Search for the cell housing the specified text and yield its [x, y] center coordinate. 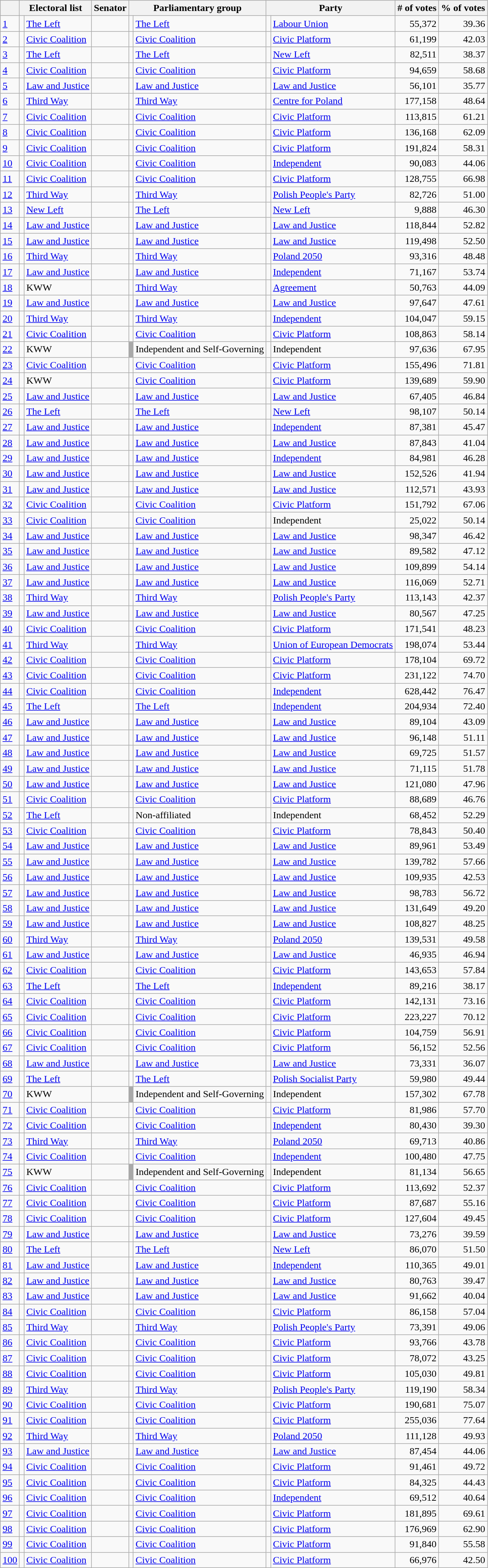
66.98 [463, 179]
190,681 [417, 1405]
57.70 [463, 1110]
49.06 [463, 1327]
49.44 [463, 1079]
46.42 [463, 536]
73,331 [417, 1063]
83 [10, 1296]
46.76 [463, 799]
43 [10, 675]
97,636 [417, 349]
68,452 [417, 815]
93,766 [417, 1343]
67.78 [463, 1094]
91 [10, 1420]
62 [10, 970]
178,104 [417, 660]
39.30 [463, 1125]
84,981 [417, 458]
98 [10, 1529]
109,899 [417, 567]
49.20 [463, 908]
47.12 [463, 551]
86,158 [417, 1312]
87,687 [417, 1203]
58.68 [463, 70]
35 [10, 551]
51.57 [463, 753]
110,365 [417, 1265]
55,372 [417, 24]
71,115 [417, 769]
46.94 [463, 955]
69,725 [417, 753]
16 [10, 256]
131,649 [417, 908]
90 [10, 1405]
37 [10, 582]
119,190 [417, 1389]
61 [10, 955]
9,888 [417, 210]
81 [10, 1265]
139,531 [417, 939]
155,496 [417, 365]
84,325 [417, 1482]
46.84 [463, 396]
63 [10, 986]
119,498 [417, 241]
104,759 [417, 1032]
139,782 [417, 861]
32 [10, 505]
94 [10, 1467]
91,840 [417, 1544]
48.64 [463, 101]
100 [10, 1560]
96 [10, 1498]
76.47 [463, 691]
77 [10, 1203]
72 [10, 1125]
78,843 [417, 830]
100,480 [417, 1156]
99 [10, 1544]
58.34 [463, 1389]
84 [10, 1312]
121,080 [417, 784]
97 [10, 1513]
71.81 [463, 365]
47.75 [463, 1156]
59,980 [417, 1079]
2 [10, 39]
42 [10, 660]
86 [10, 1343]
12 [10, 194]
81,986 [417, 1110]
628,442 [417, 691]
50,763 [417, 287]
51.11 [463, 738]
41.94 [463, 474]
14 [10, 225]
47.96 [463, 784]
223,227 [417, 1017]
49 [10, 769]
112,571 [417, 489]
70 [10, 1094]
82,726 [417, 194]
42.03 [463, 39]
108,863 [417, 334]
181,895 [417, 1513]
45 [10, 707]
51.78 [463, 769]
176,969 [417, 1529]
15 [10, 241]
39.59 [463, 1234]
46 [10, 722]
56.72 [463, 892]
74.70 [463, 675]
88 [10, 1374]
39.47 [463, 1281]
82,511 [417, 55]
191,824 [417, 148]
40.64 [463, 1498]
71 [10, 1110]
46,935 [417, 955]
75 [10, 1172]
89,216 [417, 986]
92 [10, 1435]
31 [10, 489]
58 [10, 908]
74 [10, 1156]
87 [10, 1358]
49.45 [463, 1219]
69 [10, 1079]
Parliamentary group [197, 8]
94,659 [417, 70]
25,022 [417, 520]
75.07 [463, 1405]
52.82 [463, 225]
43.93 [463, 489]
80,430 [417, 1125]
19 [10, 303]
47.61 [463, 303]
38.17 [463, 986]
21 [10, 334]
67 [10, 1048]
57 [10, 892]
1 [10, 24]
42.53 [463, 877]
53.49 [463, 846]
89,582 [417, 551]
80,567 [417, 613]
143,653 [417, 970]
Senator [110, 8]
23 [10, 365]
Polish Socialist Party [333, 1079]
43.78 [463, 1343]
98,347 [417, 536]
4 [10, 70]
27 [10, 427]
40.86 [463, 1141]
204,934 [417, 707]
56,152 [417, 1048]
46.30 [463, 210]
52 [10, 815]
47.25 [463, 613]
49.72 [463, 1467]
73 [10, 1141]
72.40 [463, 707]
20 [10, 318]
91,461 [417, 1467]
105,030 [417, 1374]
86,070 [417, 1250]
49.01 [463, 1265]
9 [10, 148]
116,069 [417, 582]
82 [10, 1281]
89 [10, 1389]
73,391 [417, 1327]
67.06 [463, 505]
56 [10, 877]
Centre for Poland [333, 101]
50.40 [463, 830]
Non-affiliated [200, 815]
76 [10, 1188]
198,074 [417, 644]
98,107 [417, 411]
90,083 [417, 163]
73,276 [417, 1234]
70.12 [463, 1017]
48.25 [463, 923]
59.90 [463, 380]
118,844 [417, 225]
51.00 [463, 194]
3 [10, 55]
50 [10, 784]
Party [331, 8]
60 [10, 939]
46.28 [463, 458]
67,405 [417, 396]
139,689 [417, 380]
48 [10, 753]
177,158 [417, 101]
52.50 [463, 241]
113,143 [417, 598]
78,072 [417, 1358]
61.21 [463, 117]
109,935 [417, 877]
66 [10, 1032]
136,168 [417, 132]
6 [10, 101]
44.09 [463, 287]
231,122 [417, 675]
96,148 [417, 738]
55.16 [463, 1203]
5 [10, 86]
Electoral list [55, 8]
% of votes [463, 8]
56,101 [417, 86]
10 [10, 163]
71,167 [417, 272]
69.72 [463, 660]
89,104 [417, 722]
43.09 [463, 722]
89,961 [417, 846]
87,843 [417, 442]
33 [10, 520]
57.84 [463, 970]
47 [10, 738]
17 [10, 272]
52.37 [463, 1188]
18 [10, 287]
56.65 [463, 1172]
64 [10, 1001]
48.23 [463, 629]
151,792 [417, 505]
40 [10, 629]
87,454 [417, 1451]
113,815 [417, 117]
58.31 [463, 148]
69.61 [463, 1513]
53 [10, 830]
113,692 [417, 1188]
11 [10, 179]
35.77 [463, 86]
51 [10, 799]
62.90 [463, 1529]
78 [10, 1219]
66,976 [417, 1560]
Agreement [333, 287]
Labour Union [333, 24]
85 [10, 1327]
73.16 [463, 1001]
24 [10, 380]
40.04 [463, 1296]
36.07 [463, 1063]
57.04 [463, 1312]
42.37 [463, 598]
69,512 [417, 1498]
171,541 [417, 629]
81,134 [417, 1172]
36 [10, 567]
69,713 [417, 1141]
22 [10, 349]
59.15 [463, 318]
7 [10, 117]
42.50 [463, 1560]
104,047 [417, 318]
41.04 [463, 442]
51.50 [463, 1250]
# of votes [417, 8]
88,689 [417, 799]
39.36 [463, 24]
95 [10, 1482]
62.09 [463, 132]
49.58 [463, 939]
34 [10, 536]
152,526 [417, 474]
52.56 [463, 1048]
59 [10, 923]
49.93 [463, 1435]
48.48 [463, 256]
68 [10, 1063]
91,662 [417, 1296]
79 [10, 1234]
93 [10, 1451]
28 [10, 442]
26 [10, 411]
128,755 [417, 179]
44 [10, 691]
52.71 [463, 582]
61,199 [417, 39]
38.37 [463, 55]
13 [10, 210]
65 [10, 1017]
87,381 [417, 427]
127,604 [417, 1219]
57.66 [463, 861]
67.95 [463, 349]
39 [10, 613]
53.74 [463, 272]
80,763 [417, 1281]
77.64 [463, 1420]
142,131 [417, 1001]
108,827 [417, 923]
49.81 [463, 1374]
52.29 [463, 815]
45.47 [463, 427]
38 [10, 598]
54.14 [463, 567]
25 [10, 396]
80 [10, 1250]
111,128 [417, 1435]
55 [10, 861]
41 [10, 644]
93,316 [417, 256]
43.25 [463, 1358]
58.14 [463, 334]
30 [10, 474]
98,783 [417, 892]
53.44 [463, 644]
29 [10, 458]
44.43 [463, 1482]
8 [10, 132]
Union of European Democrats [333, 644]
255,036 [417, 1420]
56.91 [463, 1032]
54 [10, 846]
157,302 [417, 1094]
55.58 [463, 1544]
97,647 [417, 303]
